From the cell containing the given text, extract its center point as [X, Y] coordinate. 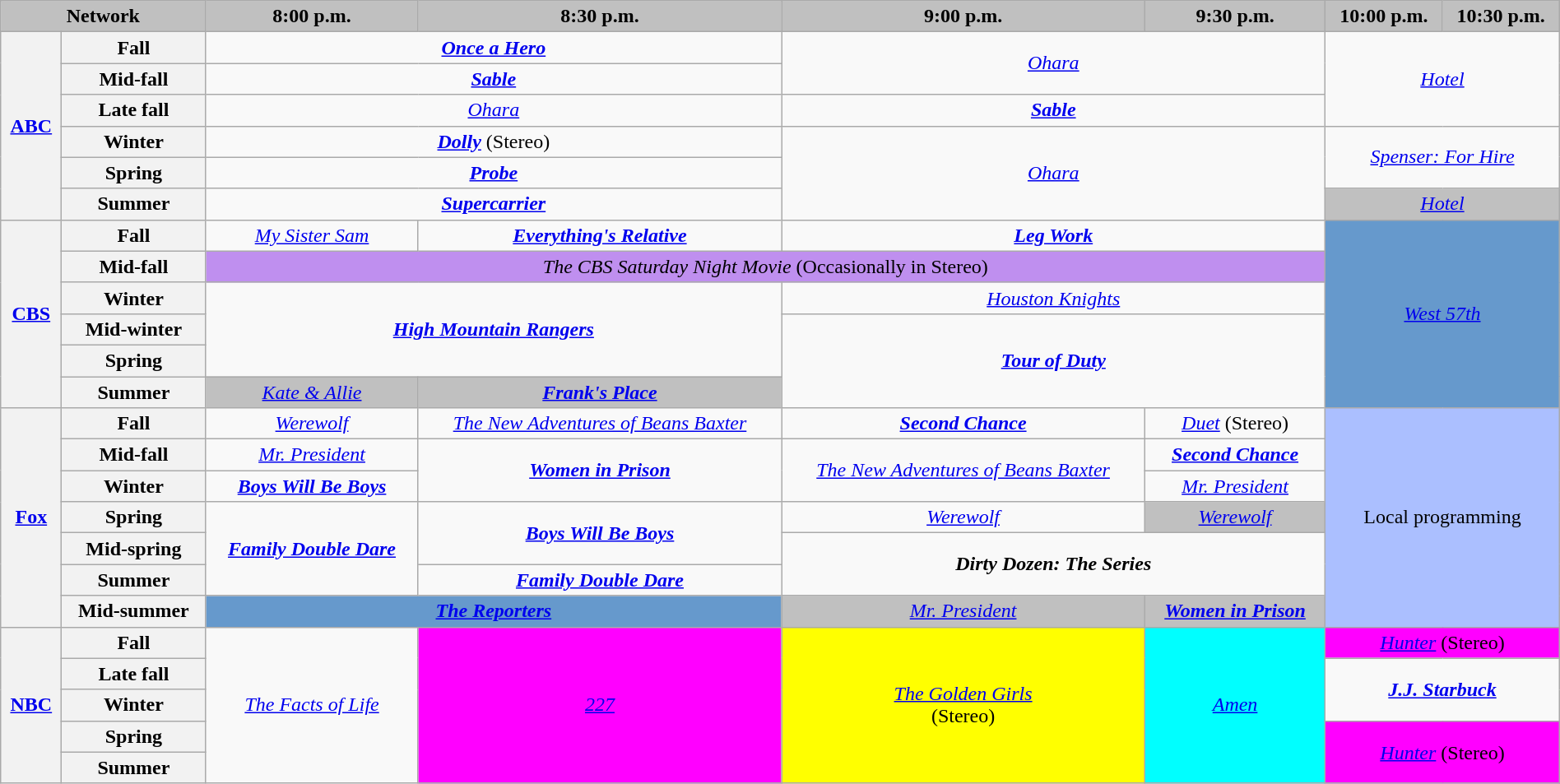
8:30 p.m. [600, 16]
Kate & Allie [312, 392]
NBC [31, 705]
Mid-winter [133, 329]
The Golden Girls(Stereo) [963, 705]
Duet (Stereo) [1234, 424]
10:00 p.m. [1384, 16]
Dolly (Stereo) [494, 141]
227 [600, 705]
Once a Hero [494, 48]
The Reporters [494, 611]
Everything's Relative [600, 235]
Mid-summer [133, 611]
West 57th [1442, 313]
My Sister Sam [312, 235]
9:30 p.m. [1234, 16]
High Mountain Rangers [494, 329]
Fox [31, 517]
Mid-spring [133, 549]
Supercarrier [494, 204]
Probe [494, 173]
9:00 p.m. [963, 16]
J.J. Starbuck [1442, 689]
Local programming [1442, 517]
Houston Knights [1053, 298]
10:30 p.m. [1501, 16]
Spenser: For Hire [1442, 157]
8:00 p.m. [312, 16]
ABC [31, 126]
The Facts of Life [312, 705]
CBS [31, 313]
Network [104, 16]
The CBS Saturday Night Movie (Occasionally in Stereo) [765, 267]
Amen [1234, 705]
Frank's Place [600, 392]
Tour of Duty [1053, 360]
Dirty Dozen: The Series [1053, 564]
Leg Work [1053, 235]
